Return [X, Y] of the center of cell containing provided text 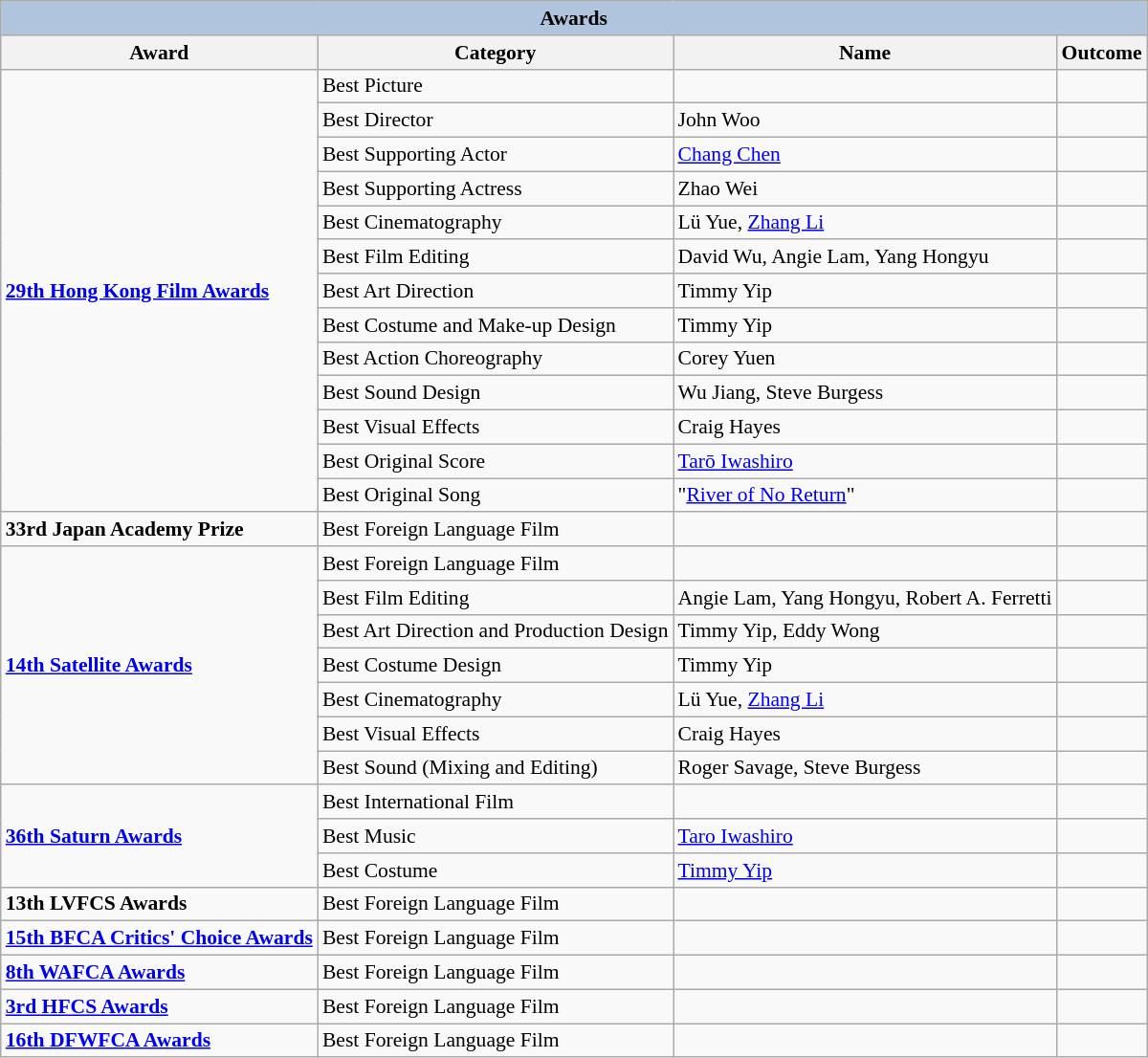
15th BFCA Critics' Choice Awards [159, 938]
Best International Film [496, 803]
Taro Iwashiro [865, 836]
Roger Savage, Steve Burgess [865, 768]
Outcome [1102, 53]
16th DFWFCA Awards [159, 1041]
Best Art Direction and Production Design [496, 631]
Wu Jiang, Steve Burgess [865, 393]
Award [159, 53]
Best Sound (Mixing and Editing) [496, 768]
"River of No Return" [865, 496]
Best Original Score [496, 461]
John Woo [865, 121]
3rd HFCS Awards [159, 1006]
8th WAFCA Awards [159, 973]
Best Original Song [496, 496]
Name [865, 53]
Best Supporting Actor [496, 155]
13th LVFCS Awards [159, 904]
14th Satellite Awards [159, 666]
Timmy Yip, Eddy Wong [865, 631]
Tarō Iwashiro [865, 461]
David Wu, Angie Lam, Yang Hongyu [865, 257]
Best Sound Design [496, 393]
Corey Yuen [865, 359]
Category [496, 53]
29th Hong Kong Film Awards [159, 291]
Best Director [496, 121]
Best Picture [496, 86]
Angie Lam, Yang Hongyu, Robert A. Ferretti [865, 598]
36th Saturn Awards [159, 836]
Best Costume and Make-up Design [496, 325]
Awards [574, 18]
Best Art Direction [496, 291]
Best Supporting Actress [496, 188]
Best Costume Design [496, 666]
Zhao Wei [865, 188]
33rd Japan Academy Prize [159, 530]
Best Action Choreography [496, 359]
Best Music [496, 836]
Chang Chen [865, 155]
Best Costume [496, 871]
